Locate the cell with the specified text and output its [X, Y] center coordinate. 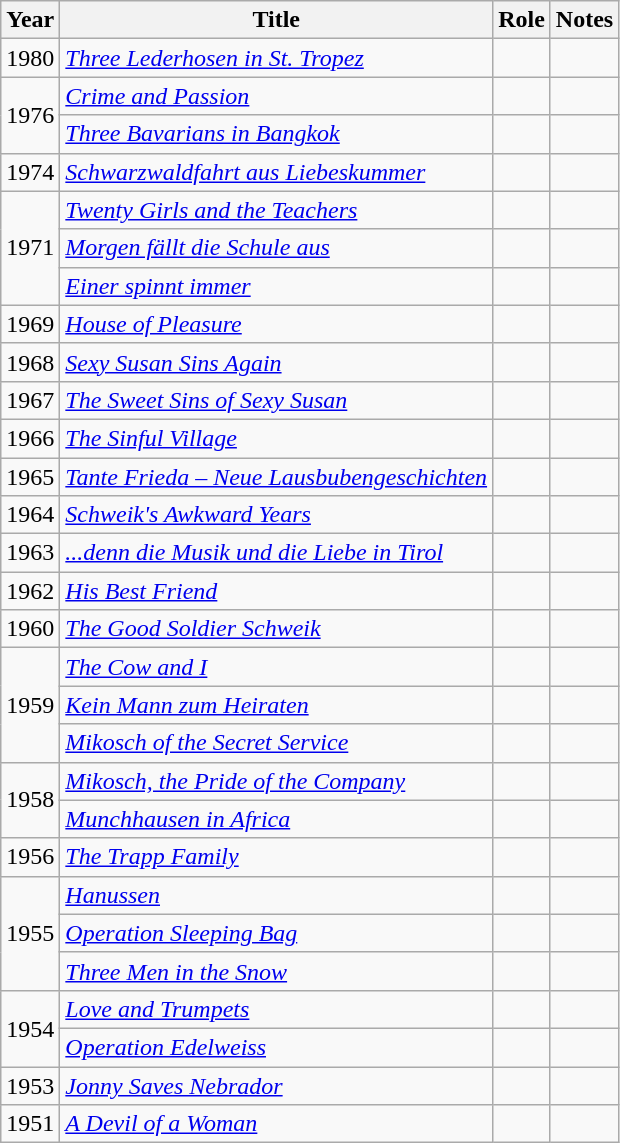
1966 [30, 438]
His Best Friend [276, 591]
1968 [30, 362]
Tante Frieda – Neue Lausbubengeschichten [276, 477]
1955 [30, 933]
1964 [30, 515]
1971 [30, 248]
Hanussen [276, 895]
1974 [30, 172]
The Good Soldier Schweik [276, 629]
1959 [30, 705]
Sexy Susan Sins Again [276, 362]
Schwarzwaldfahrt aus Liebeskummer [276, 172]
Three Bavarians in Bangkok [276, 134]
Title [276, 20]
Operation Edelweiss [276, 1047]
1953 [30, 1085]
1965 [30, 477]
Year [30, 20]
1980 [30, 58]
1962 [30, 591]
1958 [30, 800]
Munchhausen in Africa [276, 819]
The Cow and I [276, 667]
Kein Mann zum Heiraten [276, 705]
Love and Trumpets [276, 1009]
House of Pleasure [276, 324]
The Sinful Village [276, 438]
Jonny Saves Nebrador [276, 1085]
1960 [30, 629]
Role [522, 20]
Einer spinnt immer [276, 286]
1951 [30, 1124]
The Sweet Sins of Sexy Susan [276, 400]
Morgen fällt die Schule aus [276, 248]
1967 [30, 400]
1963 [30, 553]
1969 [30, 324]
Notes [584, 20]
Three Lederhosen in St. Tropez [276, 58]
Crime and Passion [276, 96]
Mikosch of the Secret Service [276, 743]
Three Men in the Snow [276, 971]
Schweik's Awkward Years [276, 515]
1956 [30, 857]
1954 [30, 1028]
Twenty Girls and the Teachers [276, 210]
Mikosch, the Pride of the Company [276, 781]
Operation Sleeping Bag [276, 933]
A Devil of a Woman [276, 1124]
...denn die Musik und die Liebe in Tirol [276, 553]
1976 [30, 115]
The Trapp Family [276, 857]
